Locate the cell with the specified text and output its [X, Y] center coordinate. 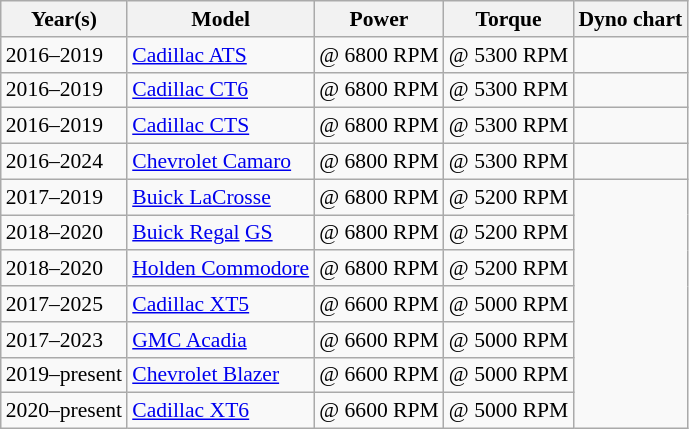
Cadillac XT6 [220, 411]
Torque [509, 19]
Buick Regal GS [220, 233]
Power [379, 19]
2020–present [64, 411]
2017–2019 [64, 197]
Buick LaCrosse [220, 197]
Cadillac CT6 [220, 90]
Dyno chart [630, 19]
Holden Commodore [220, 269]
2019–present [64, 375]
Model [220, 19]
GMC Acadia [220, 340]
Cadillac CTS [220, 126]
Chevrolet Blazer [220, 375]
2017–2023 [64, 340]
2017–2025 [64, 304]
Year(s) [64, 19]
2016–2024 [64, 162]
Cadillac ATS [220, 55]
Cadillac XT5 [220, 304]
Chevrolet Camaro [220, 162]
